Determine the [x, y] coordinate at the center of the cell enclosing the given text.  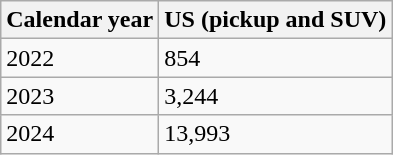
2022 [80, 58]
US (pickup and SUV) [276, 20]
854 [276, 58]
3,244 [276, 96]
Calendar year [80, 20]
2024 [80, 134]
2023 [80, 96]
13,993 [276, 134]
